Search for the cell housing the specified text and yield its [X, Y] center coordinate. 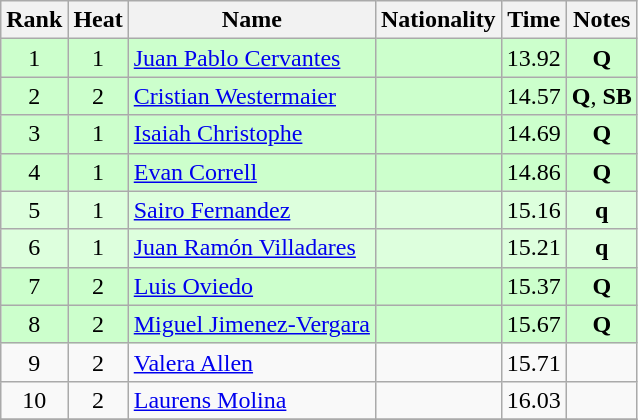
Luis Oviedo [252, 286]
Evan Correll [252, 172]
14.69 [534, 134]
Cristian Westermaier [252, 96]
Time [534, 20]
15.71 [534, 362]
Rank [34, 20]
16.03 [534, 400]
15.21 [534, 248]
Juan Ramón Villadares [252, 248]
10 [34, 400]
6 [34, 248]
5 [34, 210]
14.57 [534, 96]
15.37 [534, 286]
3 [34, 134]
Nationality [438, 20]
Isaiah Christophe [252, 134]
Q, SB [602, 96]
Miguel Jimenez-Vergara [252, 324]
Juan Pablo Cervantes [252, 58]
Name [252, 20]
Valera Allen [252, 362]
4 [34, 172]
14.86 [534, 172]
Heat [98, 20]
13.92 [534, 58]
7 [34, 286]
Notes [602, 20]
15.67 [534, 324]
15.16 [534, 210]
Laurens Molina [252, 400]
8 [34, 324]
9 [34, 362]
Sairo Fernandez [252, 210]
